From the cell containing the given text, extract its center point as (X, Y) coordinate. 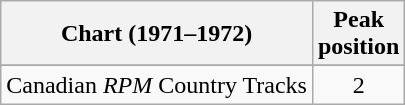
2 (358, 85)
Canadian RPM Country Tracks (157, 85)
Peakposition (358, 34)
Chart (1971–1972) (157, 34)
